Identify which cell holds the provided text, then report its [X, Y] central coordinate. 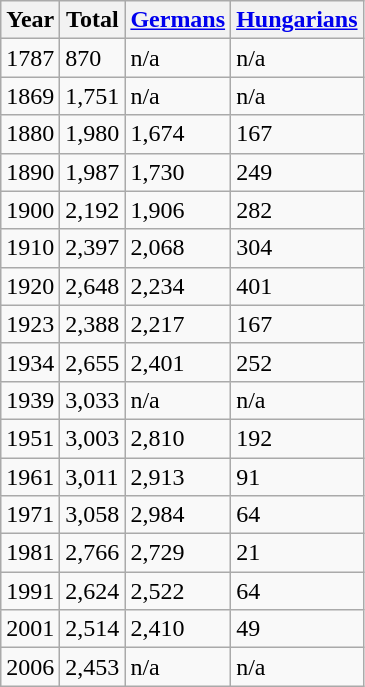
2,388 [92, 324]
1,987 [92, 172]
21 [297, 553]
Year [30, 20]
Hungarians [297, 20]
1880 [30, 134]
1991 [30, 591]
Total [92, 20]
1787 [30, 58]
192 [297, 438]
2,397 [92, 248]
249 [297, 172]
1900 [30, 210]
2,401 [178, 362]
1981 [30, 553]
2,655 [92, 362]
1,906 [178, 210]
2,624 [92, 591]
3,033 [92, 400]
2,410 [178, 629]
2,234 [178, 286]
252 [297, 362]
2,913 [178, 477]
3,011 [92, 477]
1939 [30, 400]
91 [297, 477]
870 [92, 58]
1934 [30, 362]
1971 [30, 515]
3,058 [92, 515]
2,453 [92, 667]
2001 [30, 629]
1890 [30, 172]
2,192 [92, 210]
2,810 [178, 438]
2,217 [178, 324]
3,003 [92, 438]
1,730 [178, 172]
2,648 [92, 286]
401 [297, 286]
1961 [30, 477]
49 [297, 629]
2,514 [92, 629]
2,522 [178, 591]
282 [297, 210]
1,674 [178, 134]
2006 [30, 667]
1910 [30, 248]
1920 [30, 286]
2,766 [92, 553]
2,068 [178, 248]
2,984 [178, 515]
1923 [30, 324]
1,980 [92, 134]
2,729 [178, 553]
1951 [30, 438]
1,751 [92, 96]
304 [297, 248]
Germans [178, 20]
1869 [30, 96]
